From the cell containing the given text, extract its center point as (x, y) coordinate. 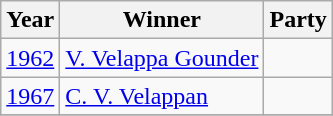
1962 (30, 58)
Year (30, 20)
V. Velappa Gounder (162, 58)
C. V. Velappan (162, 96)
1967 (30, 96)
Party (298, 20)
Winner (162, 20)
